From the cell containing the given text, extract its center point as (X, Y) coordinate. 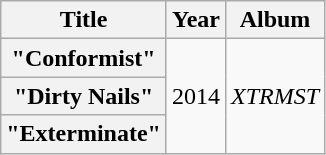
Album (274, 20)
"Conformist" (84, 58)
Year (196, 20)
"Dirty Nails" (84, 96)
"Exterminate" (84, 134)
Title (84, 20)
XTRMST (274, 96)
2014 (196, 96)
